Search for the cell housing the specified text and yield its [X, Y] center coordinate. 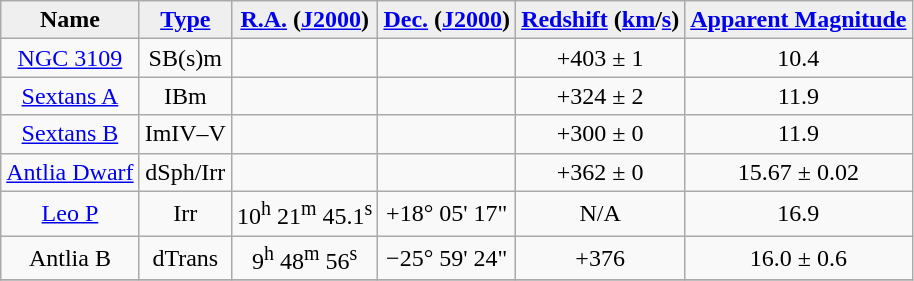
15.67 ± 0.02 [798, 172]
−25° 59' 24" [447, 258]
16.9 [798, 214]
16.0 ± 0.6 [798, 258]
Sextans A [70, 96]
ImIV–V [185, 134]
10h 21m 45.1s [304, 214]
Leo P [70, 214]
Name [70, 20]
Dec. (J2000) [447, 20]
Apparent Magnitude [798, 20]
IBm [185, 96]
+376 [600, 258]
+362 ± 0 [600, 172]
dSph/Irr [185, 172]
Antlia B [70, 258]
dTrans [185, 258]
Antlia Dwarf [70, 172]
Sextans B [70, 134]
NGC 3109 [70, 58]
Irr [185, 214]
Redshift (km/s) [600, 20]
+18° 05' 17" [447, 214]
+403 ± 1 [600, 58]
Type [185, 20]
R.A. (J2000) [304, 20]
N/A [600, 214]
SB(s)m [185, 58]
10.4 [798, 58]
9h 48m 56s [304, 258]
+324 ± 2 [600, 96]
+300 ± 0 [600, 134]
